From the cell containing the given text, extract its center point as [X, Y] coordinate. 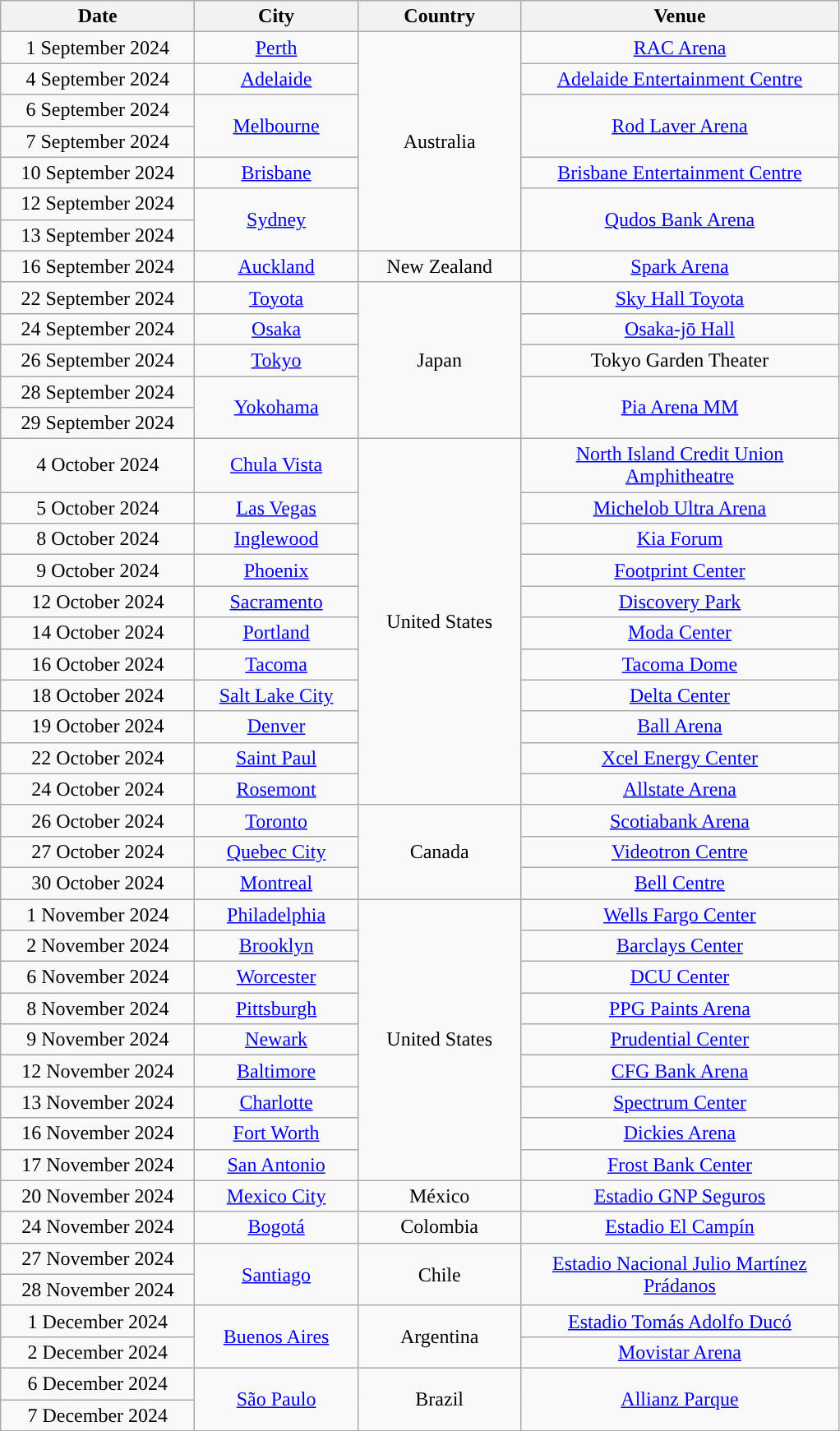
Newark [276, 1040]
México [439, 1196]
Estadio GNP Seguros [680, 1196]
New Zealand [439, 266]
Delta Center [680, 695]
Sacramento [276, 602]
16 November 2024 [98, 1133]
16 September 2024 [98, 266]
Fort Worth [276, 1133]
2 December 2024 [98, 1352]
Charlotte [276, 1102]
Tacoma [276, 664]
9 November 2024 [98, 1040]
Inglewood [276, 539]
1 November 2024 [98, 915]
12 October 2024 [98, 602]
Spectrum Center [680, 1102]
Xcel Energy Center [680, 758]
Osaka-jō Hall [680, 329]
Portland [276, 633]
Ball Arena [680, 727]
Kia Forum [680, 539]
Argentina [439, 1336]
Tokyo [276, 360]
Perth [276, 48]
28 November 2024 [98, 1290]
17 November 2024 [98, 1165]
Brisbane Entertainment Centre [680, 173]
CFG Bank Arena [680, 1071]
Date [98, 16]
22 October 2024 [98, 758]
Brooklyn [276, 946]
6 December 2024 [98, 1383]
Brisbane [276, 173]
Auckland [276, 266]
Phoenix [276, 570]
Michelob Ultra Arena [680, 508]
29 September 2024 [98, 423]
San Antonio [276, 1165]
Bogotá [276, 1227]
18 October 2024 [98, 695]
São Paulo [276, 1399]
27 October 2024 [98, 852]
1 December 2024 [98, 1321]
4 September 2024 [98, 79]
Brazil [439, 1399]
20 November 2024 [98, 1196]
North Island Credit Union Amphitheatre [680, 465]
7 September 2024 [98, 141]
Rosemont [276, 789]
City [276, 16]
Wells Fargo Center [680, 915]
RAC Arena [680, 48]
Videotron Centre [680, 852]
7 December 2024 [98, 1415]
4 October 2024 [98, 465]
Adelaide Entertainment Centre [680, 79]
Dickies Arena [680, 1133]
Spark Arena [680, 266]
Estadio Nacional Julio Martínez Prádanos [680, 1274]
24 September 2024 [98, 329]
12 September 2024 [98, 204]
24 November 2024 [98, 1227]
Salt Lake City [276, 695]
6 November 2024 [98, 977]
Chile [439, 1274]
30 October 2024 [98, 883]
19 October 2024 [98, 727]
Baltimore [276, 1071]
Allstate Arena [680, 789]
8 November 2024 [98, 1009]
PPG Paints Arena [680, 1009]
27 November 2024 [98, 1258]
13 September 2024 [98, 235]
2 November 2024 [98, 946]
Denver [276, 727]
Qudos Bank Arena [680, 219]
Tokyo Garden Theater [680, 360]
5 October 2024 [98, 508]
Bell Centre [680, 883]
Chula Vista [276, 465]
10 September 2024 [98, 173]
26 October 2024 [98, 820]
Estadio Tomás Adolfo Ducó [680, 1321]
Allianz Parque [680, 1399]
Moda Center [680, 633]
Pia Arena MM [680, 408]
12 November 2024 [98, 1071]
Rod Laver Arena [680, 126]
28 September 2024 [98, 392]
DCU Center [680, 977]
Pittsburgh [276, 1009]
Canada [439, 852]
Sky Hall Toyota [680, 298]
Toronto [276, 820]
Mexico City [276, 1196]
26 September 2024 [98, 360]
1 September 2024 [98, 48]
Barclays Center [680, 946]
Quebec City [276, 852]
Estadio El Campín [680, 1227]
14 October 2024 [98, 633]
Movistar Arena [680, 1352]
Frost Bank Center [680, 1165]
13 November 2024 [98, 1102]
Colombia [439, 1227]
Japan [439, 360]
Toyota [276, 298]
Philadelphia [276, 915]
Scotiabank Arena [680, 820]
Osaka [276, 329]
8 October 2024 [98, 539]
Saint Paul [276, 758]
Venue [680, 16]
24 October 2024 [98, 789]
Yokohama [276, 408]
Discovery Park [680, 602]
Las Vegas [276, 508]
Tacoma Dome [680, 664]
Montreal [276, 883]
Prudential Center [680, 1040]
Santiago [276, 1274]
Australia [439, 141]
Melbourne [276, 126]
Footprint Center [680, 570]
9 October 2024 [98, 570]
6 September 2024 [98, 110]
Adelaide [276, 79]
Sydney [276, 219]
Worcester [276, 977]
Buenos Aires [276, 1336]
16 October 2024 [98, 664]
Country [439, 16]
22 September 2024 [98, 298]
